Return the (X, Y) coordinate for the center point of the cell that contains the specified text.  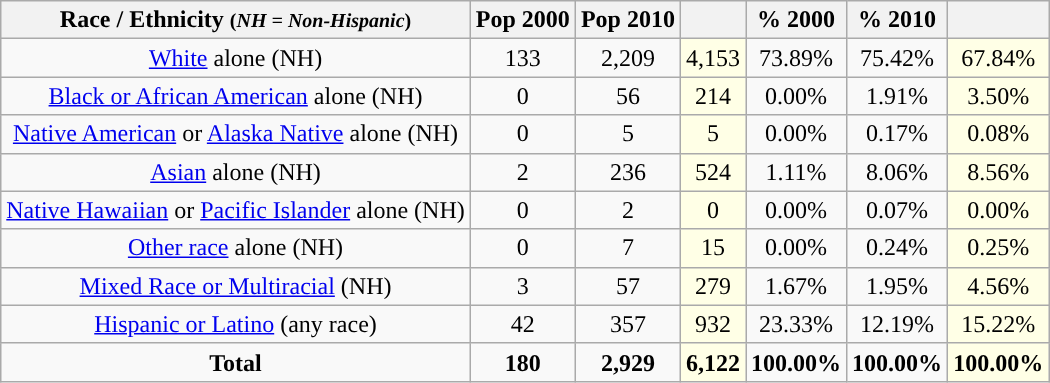
1.11% (796, 172)
15 (712, 248)
12.19% (898, 324)
Native Hawaiian or Pacific Islander alone (NH) (236, 210)
67.84% (998, 58)
6,122 (712, 362)
0.24% (898, 248)
133 (522, 58)
3 (522, 286)
2,209 (628, 58)
357 (628, 324)
Total (236, 362)
4,153 (712, 58)
Mixed Race or Multiracial (NH) (236, 286)
42 (522, 324)
15.22% (998, 324)
932 (712, 324)
8.56% (998, 172)
0.07% (898, 210)
75.42% (898, 58)
236 (628, 172)
3.50% (998, 96)
524 (712, 172)
73.89% (796, 58)
Pop 2000 (522, 20)
7 (628, 248)
White alone (NH) (236, 58)
1.91% (898, 96)
57 (628, 286)
% 2000 (796, 20)
0.25% (998, 248)
4.56% (998, 286)
214 (712, 96)
Hispanic or Latino (any race) (236, 324)
Pop 2010 (628, 20)
0.17% (898, 134)
Race / Ethnicity (NH = Non-Hispanic) (236, 20)
% 2010 (898, 20)
Black or African American alone (NH) (236, 96)
2,929 (628, 362)
279 (712, 286)
180 (522, 362)
0.08% (998, 134)
Other race alone (NH) (236, 248)
Asian alone (NH) (236, 172)
23.33% (796, 324)
1.67% (796, 286)
Native American or Alaska Native alone (NH) (236, 134)
8.06% (898, 172)
1.95% (898, 286)
56 (628, 96)
